Return (X, Y) of the center of cell containing provided text 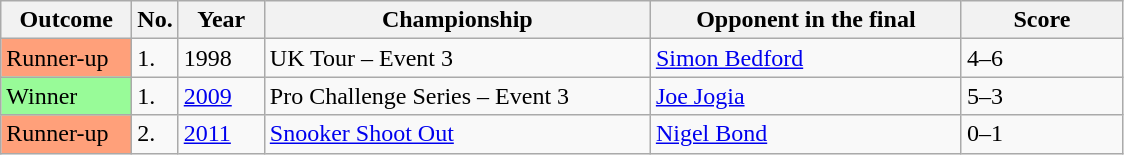
Winner (66, 96)
Year (221, 20)
Outcome (66, 20)
UK Tour – Event 3 (457, 58)
0–1 (1042, 134)
No. (155, 20)
4–6 (1042, 58)
Nigel Bond (806, 134)
5–3 (1042, 96)
Pro Challenge Series – Event 3 (457, 96)
Snooker Shoot Out (457, 134)
2011 (221, 134)
2009 (221, 96)
Opponent in the final (806, 20)
Score (1042, 20)
1998 (221, 58)
2. (155, 134)
Championship (457, 20)
Joe Jogia (806, 96)
Simon Bedford (806, 58)
